Determine the [x, y] coordinate at the center of the cell enclosing the given text.  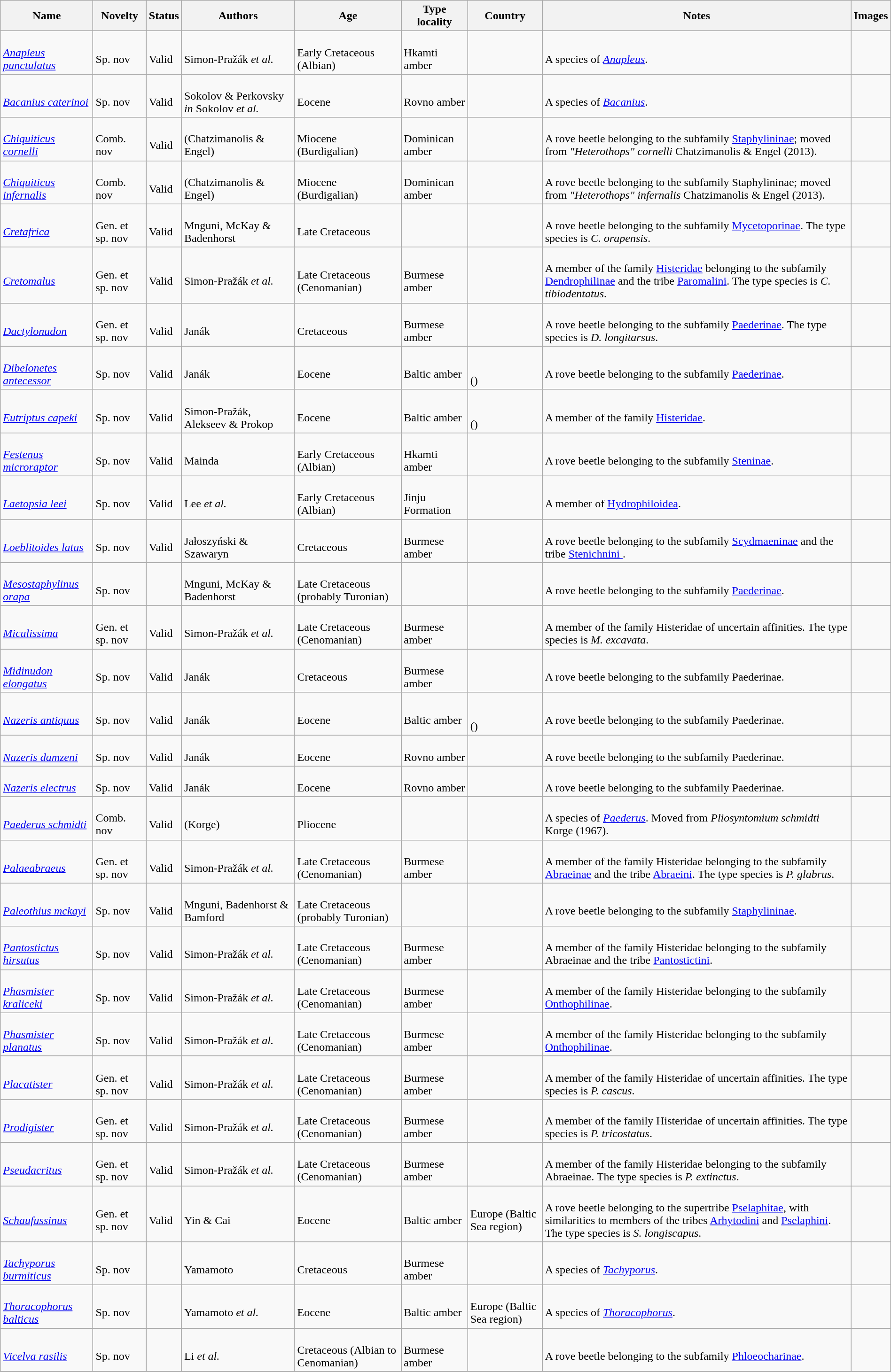
Pseudacritus [47, 1164]
Vicelva rasilis [47, 1350]
Phasmister planatus [47, 1034]
Prodigister [47, 1121]
A member of the family Histeridae. [696, 411]
A member of the family Histeridae of uncertain affinities. The type species is P. cascus. [696, 1077]
Thoracophorus balticus [47, 1307]
Nazeris damzeni [47, 751]
Midinudon elongatus [47, 671]
Schaufussinus [47, 1214]
A rove beetle belonging to the subfamily Paederinae. The type species is D. longitarsus. [696, 325]
Status [164, 16]
A rove beetle belonging to the subfamily Phloeocharinae. [696, 1350]
A rove beetle belonging to the subfamily Staphylininae; moved from "Heterothops" infernalis Chatzimanolis & Engel (2013). [696, 182]
Lee et al. [238, 497]
Loeblitoides latus [47, 541]
A rove beetle belonging to the subfamily Scydmaeninae and the tribe Stenichnini . [696, 541]
A rove beetle belonging to the subfamily Staphylininae. [696, 905]
Mainda [238, 454]
Yamamoto et al. [238, 1307]
Dibelonetes antecessor [47, 368]
Laetopsia leei [47, 497]
A species of Thoracophorus. [696, 1307]
Cretomalus [47, 275]
A rove beetle belonging to the subfamily Mycetoporinae. The type species is C. orapensis. [696, 225]
A member of the family Histeridae belonging to the subfamily Abraeinae and the tribe Pantostictini. [696, 948]
Age [348, 16]
A rove beetle belonging to the subfamily Steninae. [696, 454]
A member of the family Histeridae of uncertain affinities. The type species is M. excavata. [696, 628]
Paleothius mckayi [47, 905]
Chiquiticus infernalis [47, 182]
A species of Bacanius. [696, 96]
A member of the family Histeridae belonging to the subfamily Abraeinae and the tribe Abraeini. The type species is P. glabrus. [696, 861]
Miculissima [47, 628]
(Korge) [238, 818]
Festenus microraptor [47, 454]
Paederus schmidti [47, 818]
Li et al. [238, 1350]
Pliocene [348, 818]
Sokolov & Perkovsky in Sokolov et al. [238, 96]
Palaeabraeus [47, 861]
Eutriptus capeki [47, 411]
Name [47, 16]
A species of Paederus. Moved from Pliosyntomium schmidti Korge (1967). [696, 818]
Late Cretaceous [348, 225]
Type locality [434, 16]
Phasmister kraliceki [47, 991]
Bacanius caterinoi [47, 96]
Cretafrica [47, 225]
Notes [696, 16]
Tachyporus burmiticus [47, 1263]
Simon-Pražák, Alekseev & Prokop [238, 411]
Placatister [47, 1077]
Jinju Formation [434, 497]
A member of the family Histeridae belonging to the subfamily Dendrophilinae and the tribe Paromalini. The type species is C. tibiodentatus. [696, 275]
A member of the family Histeridae belonging to the subfamily Abraeinae. The type species is P. extinctus. [696, 1164]
Nazeris electrus [47, 782]
Mnguni, Badenhorst & Bamford [238, 905]
Dactylonudon [47, 325]
Yin & Cai [238, 1214]
Authors [238, 16]
A rove beetle belonging to the subfamily Staphylininae; moved from "Heterothops" cornelli Chatzimanolis & Engel (2013). [696, 139]
A species of Anapleus. [696, 53]
Jałoszyński & Szawaryn [238, 541]
Chiquiticus cornelli [47, 139]
Pantostictus hirsutus [47, 948]
Mesostaphylinus orapa [47, 584]
A species of Tachyporus. [696, 1263]
Anapleus punctulatus [47, 53]
Images [871, 16]
A member of Hydrophiloidea. [696, 497]
Nazeris antiquus [47, 714]
Novelty [119, 16]
Cretaceous (Albian to Cenomanian) [348, 1350]
A member of the family Histeridae of uncertain affinities. The type species is P. tricostatus. [696, 1121]
Country [505, 16]
Yamamoto [238, 1263]
